Pinpoint the cell where the given text exists, returning its [x, y] midpoint coordinate. 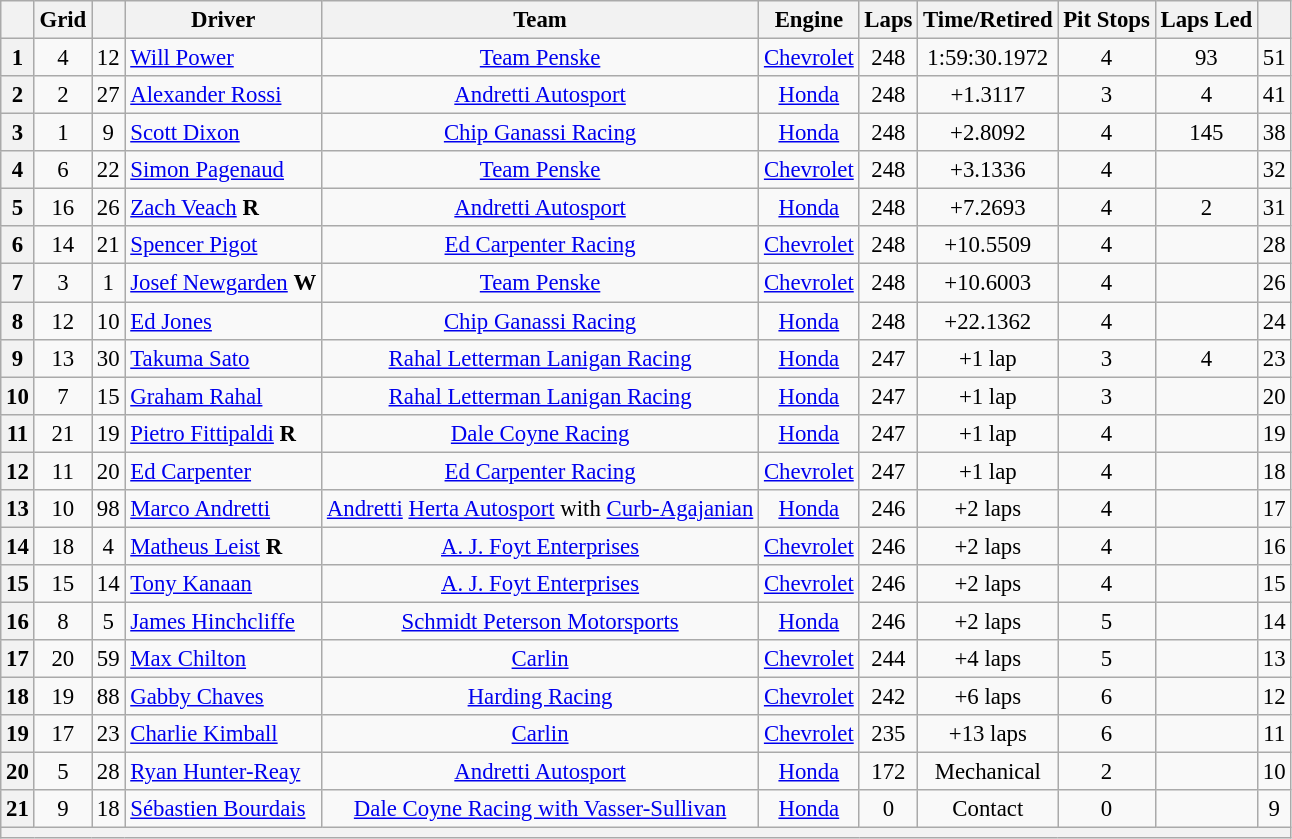
+2.8092 [988, 133]
Engine [809, 20]
235 [888, 734]
98 [108, 509]
242 [888, 697]
Mechanical [988, 772]
Ryan Hunter-Reay [224, 772]
Grid [62, 20]
+10.6003 [988, 283]
Team [540, 20]
244 [888, 659]
Scott Dixon [224, 133]
Driver [224, 20]
Marco Andretti [224, 509]
172 [888, 772]
Spencer Pigot [224, 245]
31 [1274, 208]
Pietro Fittipaldi R [224, 433]
+13 laps [988, 734]
Zach Veach R [224, 208]
Andretti Herta Autosport with Curb-Agajanian [540, 509]
Simon Pagenaud [224, 170]
Tony Kanaan [224, 584]
Dale Coyne Racing with Vasser-Sullivan [540, 809]
1:59:30.1972 [988, 58]
24 [1274, 321]
Takuma Sato [224, 358]
Ed Carpenter [224, 471]
30 [108, 358]
+10.5509 [988, 245]
Charlie Kimball [224, 734]
Sébastien Bourdais [224, 809]
51 [1274, 58]
41 [1274, 95]
+3.1336 [988, 170]
Gabby Chaves [224, 697]
Time/Retired [988, 20]
Contact [988, 809]
88 [108, 697]
+1.3117 [988, 95]
59 [108, 659]
38 [1274, 133]
James Hinchcliffe [224, 621]
27 [108, 95]
Dale Coyne Racing [540, 433]
93 [1206, 58]
Laps Led [1206, 20]
Max Chilton [224, 659]
+22.1362 [988, 321]
32 [1274, 170]
Will Power [224, 58]
Ed Jones [224, 321]
Alexander Rossi [224, 95]
+7.2693 [988, 208]
145 [1206, 133]
Matheus Leist R [224, 546]
Laps [888, 20]
Graham Rahal [224, 396]
Pit Stops [1106, 20]
Schmidt Peterson Motorsports [540, 621]
22 [108, 170]
+6 laps [988, 697]
+4 laps [988, 659]
Josef Newgarden W [224, 283]
Harding Racing [540, 697]
